Scan for the cell matching the given text and deliver its (x, y) coordinate at center. 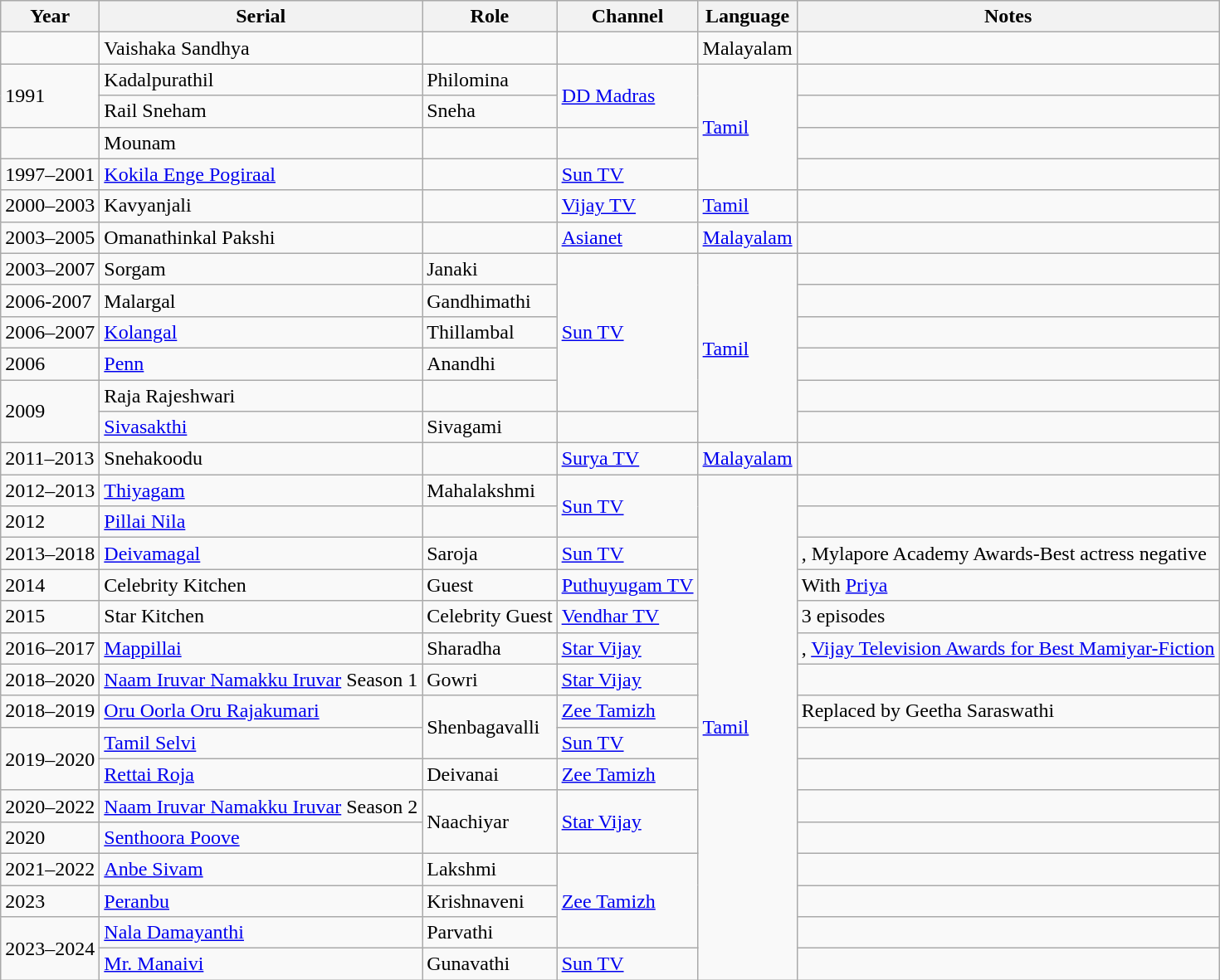
Anandhi (490, 363)
Star Kitchen (261, 617)
Mahalakshmi (490, 490)
2000–2003 (50, 206)
Saroja (490, 553)
1997–2001 (50, 174)
2020–2022 (50, 806)
Deivanai (490, 774)
Parvathi (490, 933)
Mappillai (261, 648)
2003–2005 (50, 237)
Nala Damayanthi (261, 933)
Deivamagal (261, 553)
2020 (50, 837)
Celebrity Guest (490, 617)
1991 (50, 95)
Mounam (261, 143)
Kolangal (261, 332)
Gandhimathi (490, 300)
Penn (261, 363)
Sivasakthi (261, 427)
Serial (261, 17)
Celebrity Kitchen (261, 585)
Malargal (261, 300)
2009 (50, 412)
Senthoora Poove (261, 837)
Surya TV (627, 459)
Thillambal (490, 332)
Oru Oorla Oru Rajakumari (261, 711)
Omanathinkal Pakshi (261, 237)
Rail Sneham (261, 111)
Gowri (490, 680)
Language (747, 17)
Mr. Manaivi (261, 964)
DD Madras (627, 95)
2006–2007 (50, 332)
Asianet (627, 237)
Sharadha (490, 648)
Naachiyar (490, 822)
Krishnaveni (490, 900)
2023 (50, 900)
Thiyagam (261, 490)
2019–2020 (50, 758)
, Mylapore Academy Awards-Best actress negative (1008, 553)
Kokila Enge Pogiraal (261, 174)
Role (490, 17)
, Vijay Television Awards for Best Mamiyar-Fiction (1008, 648)
Pillai Nila (261, 522)
Puthuyugam TV (627, 585)
Peranbu (261, 900)
Anbe Sivam (261, 869)
Naam Iruvar Namakku Iruvar Season 2 (261, 806)
2003–2007 (50, 269)
Shenbagavalli (490, 727)
Snehakoodu (261, 459)
2021–2022 (50, 869)
2014 (50, 585)
3 episodes (1008, 617)
Janaki (490, 269)
2011–2013 (50, 459)
Philomina (490, 80)
2016–2017 (50, 648)
With Priya (1008, 585)
Sneha (490, 111)
2018–2019 (50, 711)
2015 (50, 617)
Kavyanjali (261, 206)
2012–2013 (50, 490)
Notes (1008, 17)
Lakshmi (490, 869)
Year (50, 17)
Naam Iruvar Namakku Iruvar Season 1 (261, 680)
2006 (50, 363)
Rettai Roja (261, 774)
2013–2018 (50, 553)
Guest (490, 585)
Gunavathi (490, 964)
Sivagami (490, 427)
2012 (50, 522)
2018–2020 (50, 680)
Kadalpurathil (261, 80)
Vaishaka Sandhya (261, 48)
Tamil Selvi (261, 743)
Channel (627, 17)
Replaced by Geetha Saraswathi (1008, 711)
2006-2007 (50, 300)
Sorgam (261, 269)
Vijay TV (627, 206)
Vendhar TV (627, 617)
Raja Rajeshwari (261, 396)
2023–2024 (50, 948)
